Extract the (X, Y) coordinate from the center of the cell holding the provided text.  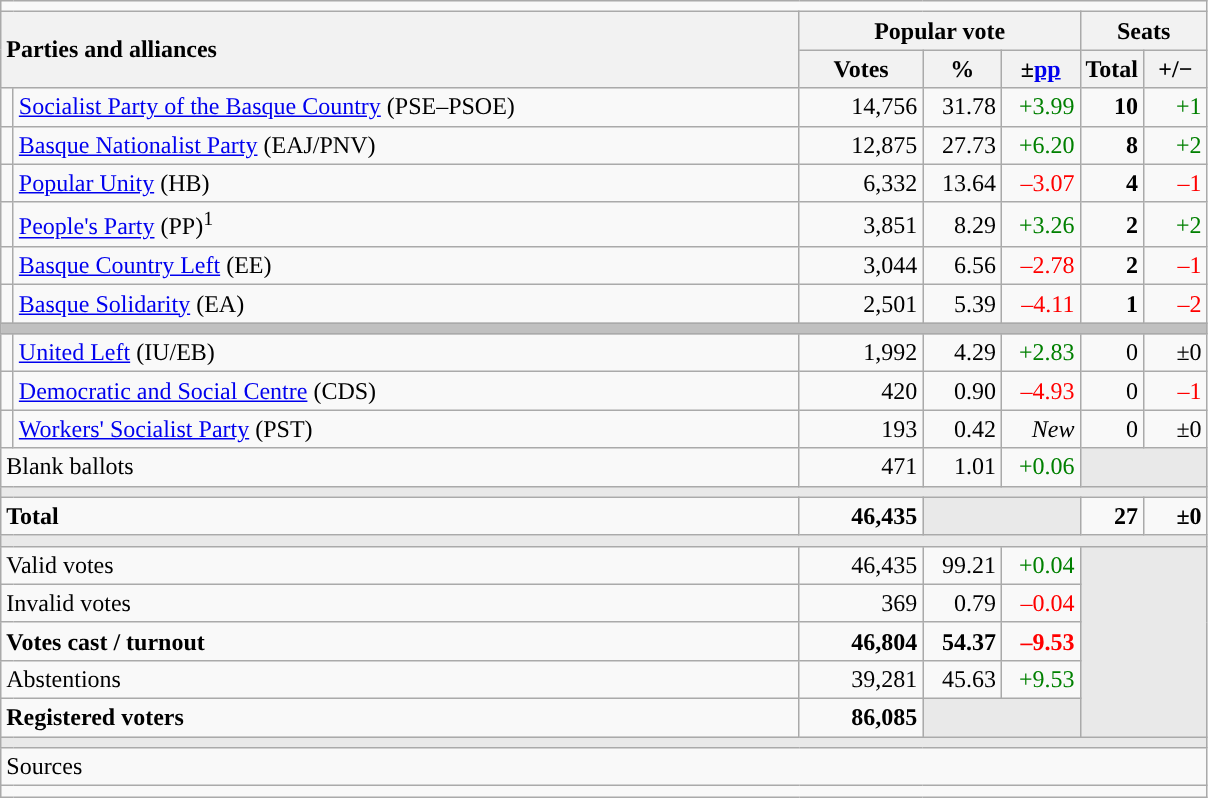
Popular Unity (HB) (406, 183)
Socialist Party of the Basque Country (PSE–PSOE) (406, 107)
Blank ballots (400, 467)
Registered voters (400, 718)
+3.99 (1040, 107)
31.78 (962, 107)
Votes cast / turnout (400, 641)
14,756 (861, 107)
13.64 (962, 183)
10 (1112, 107)
39,281 (861, 679)
–9.53 (1040, 641)
86,085 (861, 718)
2,501 (861, 304)
193 (861, 429)
Invalid votes (400, 603)
+1 (1176, 107)
Workers' Socialist Party (PST) (406, 429)
–4.93 (1040, 391)
–2 (1176, 304)
0.79 (962, 603)
Votes (861, 69)
United Left (IU/EB) (406, 353)
54.37 (962, 641)
1.01 (962, 467)
Basque Solidarity (EA) (406, 304)
+6.20 (1040, 145)
–3.07 (1040, 183)
27.73 (962, 145)
Valid votes (400, 565)
6,332 (861, 183)
4 (1112, 183)
People's Party (PP)1 (406, 224)
0.90 (962, 391)
369 (861, 603)
Abstentions (400, 679)
+0.06 (1040, 467)
Democratic and Social Centre (CDS) (406, 391)
471 (861, 467)
6.56 (962, 266)
99.21 (962, 565)
+3.26 (1040, 224)
Basque Country Left (EE) (406, 266)
45.63 (962, 679)
–2.78 (1040, 266)
27 (1112, 516)
8 (1112, 145)
1 (1112, 304)
0.42 (962, 429)
Parties and alliances (400, 50)
+0.04 (1040, 565)
8.29 (962, 224)
3,044 (861, 266)
+2.83 (1040, 353)
5.39 (962, 304)
420 (861, 391)
Seats (1144, 31)
Basque Nationalist Party (EAJ/PNV) (406, 145)
–0.04 (1040, 603)
% (962, 69)
12,875 (861, 145)
46,804 (861, 641)
±pp (1040, 69)
1,992 (861, 353)
+9.53 (1040, 679)
3,851 (861, 224)
New (1040, 429)
Sources (604, 767)
+/− (1176, 69)
4.29 (962, 353)
–4.11 (1040, 304)
Popular vote (940, 31)
